Capture the cell that displays the provided text and extract its (x, y) central coordinate. 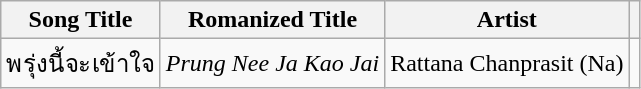
Rattana Chanprasit (Na) (507, 64)
Prung Nee Ja Kao Jai (272, 64)
พรุ่งนี้จะเข้าใจ (81, 64)
Song Title (81, 20)
Artist (507, 20)
Romanized Title (272, 20)
